From the cell containing the given text, extract its center point as [x, y] coordinate. 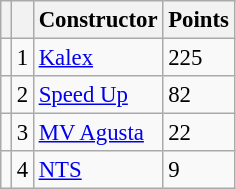
3 [22, 133]
Speed Up [98, 95]
1 [22, 58]
Kalex [98, 58]
22 [198, 133]
MV Agusta [98, 133]
9 [198, 170]
Points [198, 20]
82 [198, 95]
4 [22, 170]
NTS [98, 170]
225 [198, 58]
2 [22, 95]
Constructor [98, 20]
